Determine the [x, y] coordinate at the center of the cell enclosing the given text.  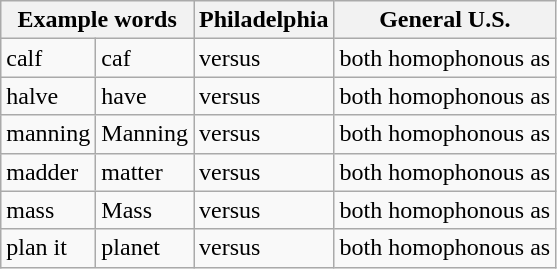
caf [145, 58]
mass [48, 210]
General U.S. [445, 20]
planet [145, 248]
have [145, 96]
manning [48, 134]
calf [48, 58]
Philadelphia [264, 20]
halve [48, 96]
Mass [145, 210]
Manning [145, 134]
matter [145, 172]
madder [48, 172]
plan it [48, 248]
Example words [98, 20]
